Return (x, y) of the center of cell containing provided text 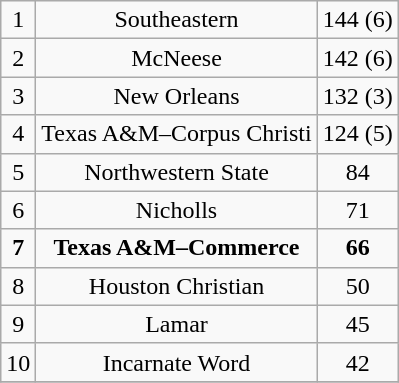
10 (18, 362)
1 (18, 20)
6 (18, 210)
9 (18, 324)
New Orleans (176, 96)
Northwestern State (176, 172)
71 (358, 210)
Houston Christian (176, 286)
Nicholls (176, 210)
2 (18, 58)
Southeastern (176, 20)
142 (6) (358, 58)
8 (18, 286)
4 (18, 134)
Lamar (176, 324)
Texas A&M–Commerce (176, 248)
66 (358, 248)
42 (358, 362)
Texas A&M–Corpus Christi (176, 134)
132 (3) (358, 96)
124 (5) (358, 134)
7 (18, 248)
Incarnate Word (176, 362)
84 (358, 172)
45 (358, 324)
5 (18, 172)
McNeese (176, 58)
50 (358, 286)
3 (18, 96)
144 (6) (358, 20)
